Find where the given text appears and provide that cell's center as [X, Y] coordinate. 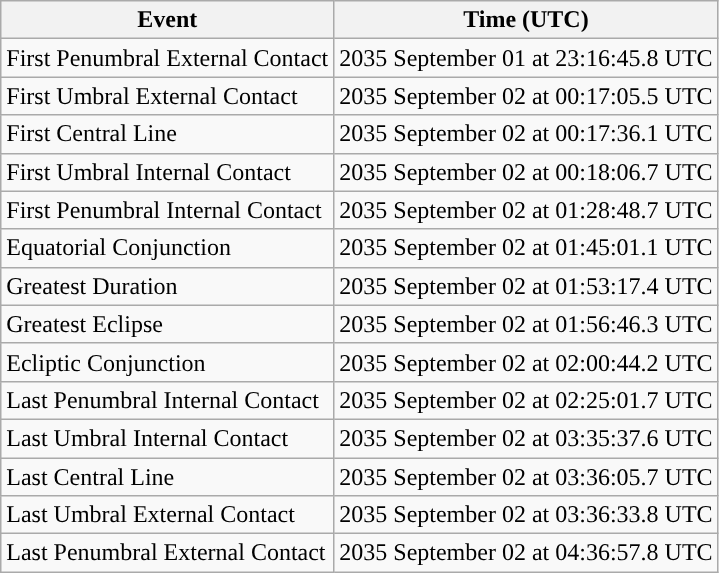
Ecliptic Conjunction [168, 362]
First Penumbral External Contact [168, 58]
Last Umbral External Contact [168, 515]
Last Penumbral External Contact [168, 553]
2035 September 02 at 02:25:01.7 UTC [526, 400]
First Umbral Internal Contact [168, 172]
Last Umbral Internal Contact [168, 438]
2035 September 02 at 02:00:44.2 UTC [526, 362]
First Penumbral Internal Contact [168, 210]
Last Penumbral Internal Contact [168, 400]
2035 September 02 at 01:45:01.1 UTC [526, 248]
Equatorial Conjunction [168, 248]
Last Central Line [168, 477]
2035 September 02 at 01:53:17.4 UTC [526, 286]
Event [168, 20]
2035 September 02 at 03:35:37.6 UTC [526, 438]
2035 September 02 at 00:17:05.5 UTC [526, 96]
2035 September 02 at 01:28:48.7 UTC [526, 210]
Greatest Eclipse [168, 324]
2035 September 02 at 00:17:36.1 UTC [526, 134]
2035 September 02 at 03:36:33.8 UTC [526, 515]
First Umbral External Contact [168, 96]
Time (UTC) [526, 20]
2035 September 02 at 00:18:06.7 UTC [526, 172]
2035 September 01 at 23:16:45.8 UTC [526, 58]
Greatest Duration [168, 286]
2035 September 02 at 03:36:05.7 UTC [526, 477]
2035 September 02 at 04:36:57.8 UTC [526, 553]
2035 September 02 at 01:56:46.3 UTC [526, 324]
First Central Line [168, 134]
